Output the [X, Y] coordinate of the center of the cell containing the given text.  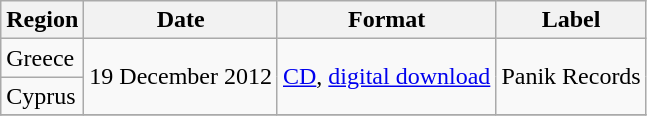
Greece [42, 58]
Region [42, 20]
Panik Records [571, 77]
19 December 2012 [181, 77]
Label [571, 20]
Date [181, 20]
Cyprus [42, 96]
Format [386, 20]
CD, digital download [386, 77]
